Find where the given text appears and provide that cell's center as [x, y] coordinate. 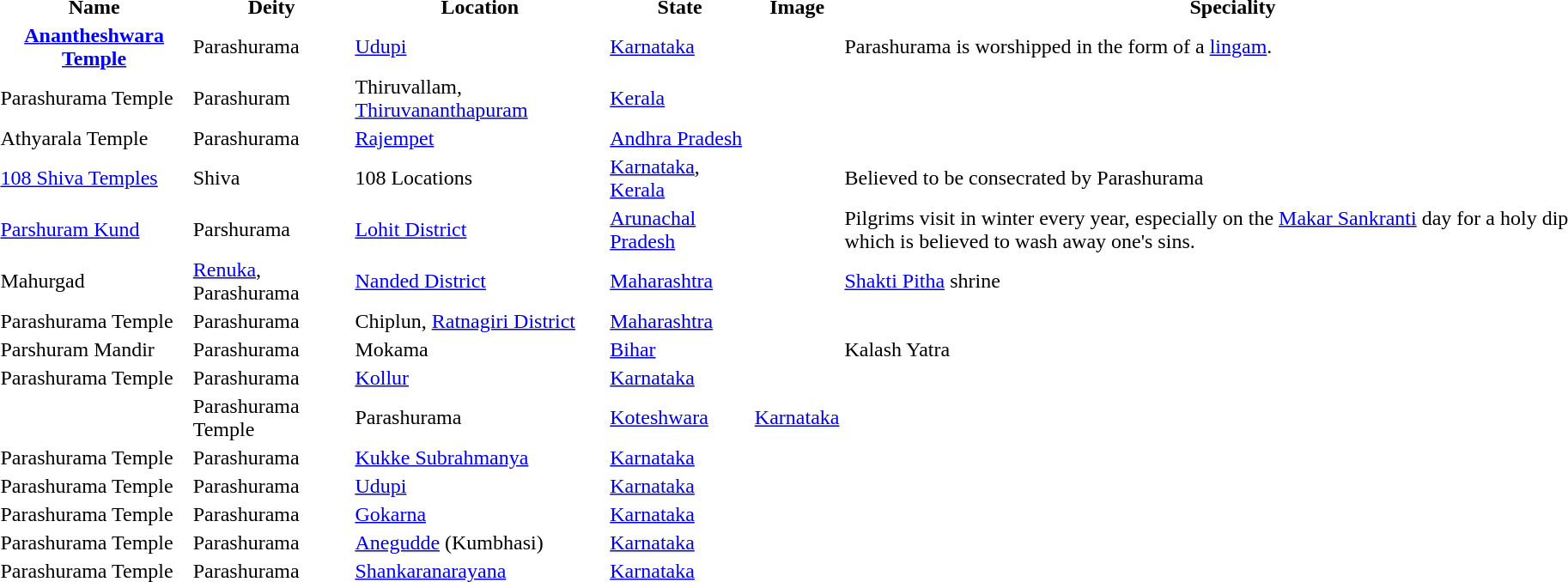
Renuka, Parashurama [271, 282]
108 Locations [480, 179]
Kerala [680, 98]
Parashurama Temple [271, 417]
Shiva [271, 179]
Koteshwara [680, 417]
Parshurama [271, 230]
Kollur [480, 378]
Nanded District [480, 282]
Gokarna [480, 514]
Lohit District [480, 230]
Bihar [680, 349]
Arunachal Pradesh [680, 230]
Thiruvallam, Thiruvananthapuram [480, 98]
Anegudde (Kumbhasi) [480, 543]
Kukke Subrahmanya [480, 458]
Rajempet [480, 138]
Karnataka, Kerala [680, 179]
Mokama [480, 349]
Parashuram [271, 98]
Andhra Pradesh [680, 138]
Chiplun, Ratnagiri District [480, 321]
